Output the [X, Y] coordinate of the center of the cell containing the given text.  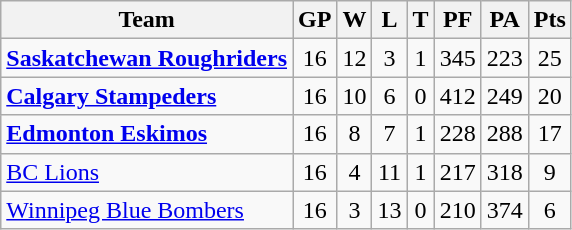
228 [458, 134]
BC Lions [147, 172]
Saskatchewan Roughriders [147, 58]
10 [354, 96]
Winnipeg Blue Bombers [147, 210]
W [354, 20]
Pts [550, 20]
17 [550, 134]
345 [458, 58]
PA [504, 20]
PF [458, 20]
249 [504, 96]
223 [504, 58]
288 [504, 134]
9 [550, 172]
25 [550, 58]
8 [354, 134]
T [420, 20]
11 [390, 172]
12 [354, 58]
20 [550, 96]
4 [354, 172]
Calgary Stampeders [147, 96]
217 [458, 172]
7 [390, 134]
Edmonton Eskimos [147, 134]
374 [504, 210]
318 [504, 172]
L [390, 20]
GP [315, 20]
412 [458, 96]
210 [458, 210]
Team [147, 20]
13 [390, 210]
